Scan for the cell matching the given text and deliver its (x, y) coordinate at center. 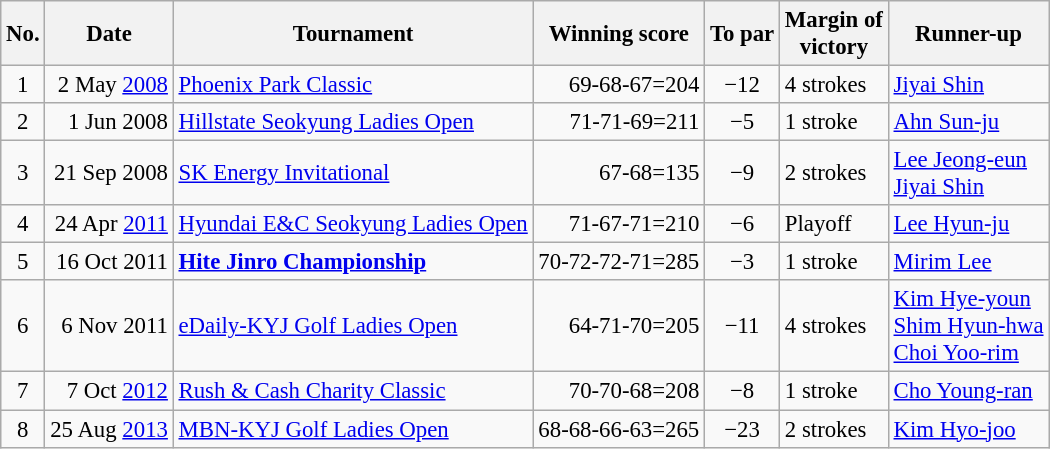
7 Oct 2012 (109, 391)
25 Aug 2013 (109, 429)
−5 (742, 122)
Hillstate Seokyung Ladies Open (353, 122)
Margin ofvictory (834, 34)
68-68-66-63=265 (619, 429)
To par (742, 34)
MBN-KYJ Golf Ladies Open (353, 429)
−9 (742, 174)
−6 (742, 224)
Tournament (353, 34)
eDaily-KYJ Golf Ladies Open (353, 326)
1 Jun 2008 (109, 122)
6 (23, 326)
Mirim Lee (968, 262)
Winning score (619, 34)
1 (23, 85)
2 (23, 122)
Kim Hye-youn Shim Hyun-hwa Choi Yoo-rim (968, 326)
70-72-72-71=285 (619, 262)
71-67-71=210 (619, 224)
64-71-70=205 (619, 326)
−8 (742, 391)
8 (23, 429)
SK Energy Invitational (353, 174)
69-68-67=204 (619, 85)
Hyundai E&C Seokyung Ladies Open (353, 224)
Hite Jinro Championship (353, 262)
Runner-up (968, 34)
67-68=135 (619, 174)
Rush & Cash Charity Classic (353, 391)
21 Sep 2008 (109, 174)
−3 (742, 262)
71-71-69=211 (619, 122)
3 (23, 174)
24 Apr 2011 (109, 224)
Phoenix Park Classic (353, 85)
4 (23, 224)
16 Oct 2011 (109, 262)
No. (23, 34)
−11 (742, 326)
6 Nov 2011 (109, 326)
70-70-68=208 (619, 391)
Ahn Sun-ju (968, 122)
2 May 2008 (109, 85)
Lee Jeong-eun Jiyai Shin (968, 174)
Cho Young-ran (968, 391)
Kim Hyo-joo (968, 429)
Playoff (834, 224)
Jiyai Shin (968, 85)
Date (109, 34)
Lee Hyun-ju (968, 224)
−23 (742, 429)
−12 (742, 85)
5 (23, 262)
7 (23, 391)
